For the text-containing cell, return its midpoint in (x, y) coordinate format. 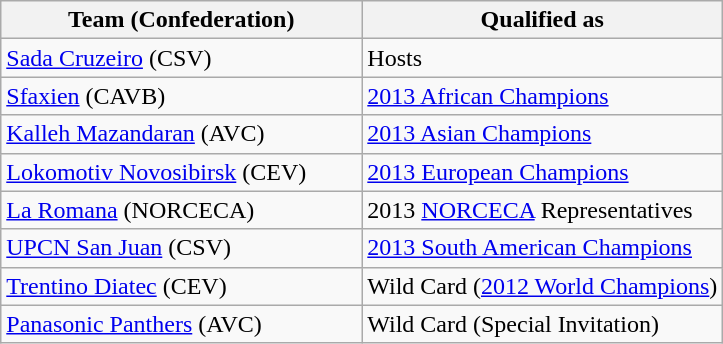
Sfaxien (CAVB) (182, 96)
Hosts (542, 58)
Qualified as (542, 20)
UPCN San Juan (CSV) (182, 248)
2013 African Champions (542, 96)
Wild Card (Special Invitation) (542, 324)
2013 European Champions (542, 172)
Team (Confederation) (182, 20)
2013 NORCECA Representatives (542, 210)
2013 Asian Champions (542, 134)
Sada Cruzeiro (CSV) (182, 58)
Lokomotiv Novosibirsk (CEV) (182, 172)
La Romana (NORCECA) (182, 210)
Kalleh Mazandaran (AVC) (182, 134)
Wild Card (2012 World Champions) (542, 286)
Panasonic Panthers (AVC) (182, 324)
Trentino Diatec (CEV) (182, 286)
2013 South American Champions (542, 248)
